Extract the [x, y] coordinate from the center of the cell holding the provided text.  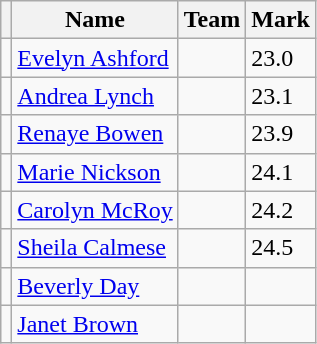
Andrea Lynch [95, 96]
Team [212, 20]
Sheila Calmese [95, 248]
23.9 [281, 134]
Mark [281, 20]
Renaye Bowen [95, 134]
23.1 [281, 96]
Beverly Day [95, 286]
24.5 [281, 248]
24.1 [281, 172]
24.2 [281, 210]
23.0 [281, 58]
Name [95, 20]
Janet Brown [95, 324]
Evelyn Ashford [95, 58]
Carolyn McRoy [95, 210]
Marie Nickson [95, 172]
